Capture the cell that displays the provided text and extract its (X, Y) central coordinate. 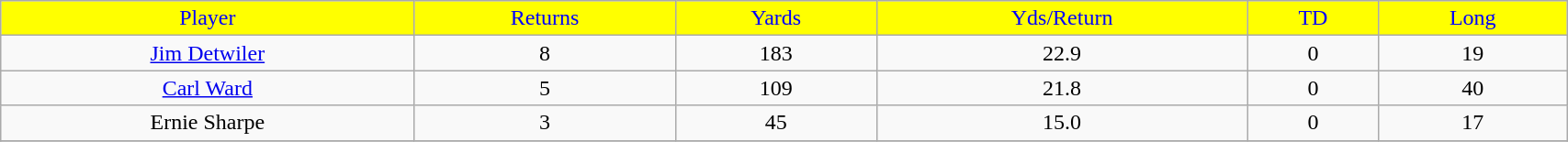
19 (1473, 53)
3 (545, 123)
5 (545, 88)
Yards (775, 18)
45 (775, 123)
TD (1314, 18)
Carl Ward (208, 88)
15.0 (1062, 123)
Player (208, 18)
Ernie Sharpe (208, 123)
22.9 (1062, 53)
183 (775, 53)
Returns (545, 18)
109 (775, 88)
21.8 (1062, 88)
Long (1473, 18)
40 (1473, 88)
17 (1473, 123)
8 (545, 53)
Yds/Return (1062, 18)
Jim Detwiler (208, 53)
